Return the [X, Y] coordinate for the center point of the cell that contains the specified text.  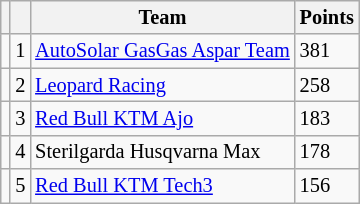
4 [20, 152]
AutoSolar GasGas Aspar Team [162, 51]
3 [20, 118]
258 [327, 85]
Leopard Racing [162, 85]
178 [327, 152]
183 [327, 118]
2 [20, 85]
381 [327, 51]
Sterilgarda Husqvarna Max [162, 152]
1 [20, 51]
156 [327, 186]
Red Bull KTM Ajo [162, 118]
Team [162, 17]
Red Bull KTM Tech3 [162, 186]
Points [327, 17]
5 [20, 186]
